Scan for the cell matching the given text and deliver its [x, y] coordinate at center. 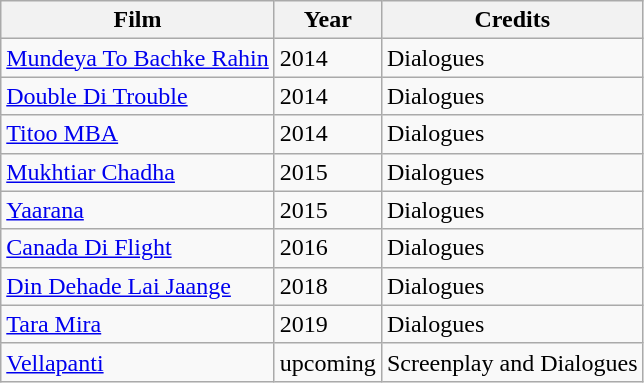
upcoming [328, 362]
Year [328, 20]
2016 [328, 248]
Credits [512, 20]
Mukhtiar Chadha [138, 172]
Titoo MBA [138, 134]
Screenplay and Dialogues [512, 362]
2019 [328, 324]
Tara Mira [138, 324]
Vellapanti [138, 362]
Film [138, 20]
Canada Di Flight [138, 248]
2018 [328, 286]
Double Di Trouble [138, 96]
Din Dehade Lai Jaange [138, 286]
Mundeya To Bachke Rahin [138, 58]
Yaarana [138, 210]
